Capture the cell that displays the provided text and extract its [x, y] central coordinate. 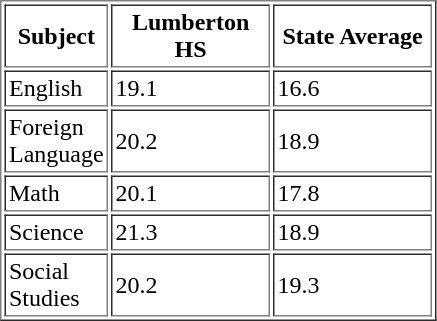
Math [56, 194]
State Average [352, 36]
19.1 [190, 88]
20.1 [190, 194]
Foreign Language [56, 142]
16.6 [352, 88]
17.8 [352, 194]
Lumberton HS [190, 36]
19.3 [352, 286]
Subject [56, 36]
21.3 [190, 232]
English [56, 88]
Science [56, 232]
Social Studies [56, 286]
